Pinpoint the cell where the given text exists, returning its [X, Y] midpoint coordinate. 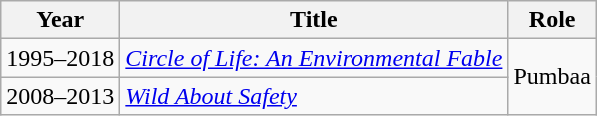
2008–2013 [60, 96]
Year [60, 20]
Pumbaa [552, 77]
Role [552, 20]
Circle of Life: An Environmental Fable [314, 58]
1995–2018 [60, 58]
Title [314, 20]
Wild About Safety [314, 96]
